Provide the [x, y] coordinate of the cell's center where the given text is located.  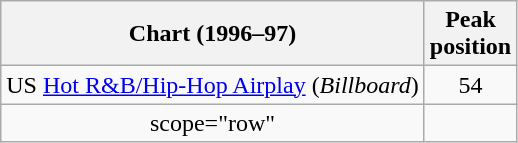
Peakposition [470, 34]
scope="row" [213, 123]
US Hot R&B/Hip-Hop Airplay (Billboard) [213, 85]
54 [470, 85]
Chart (1996–97) [213, 34]
